Capture the cell that displays the provided text and extract its [X, Y] central coordinate. 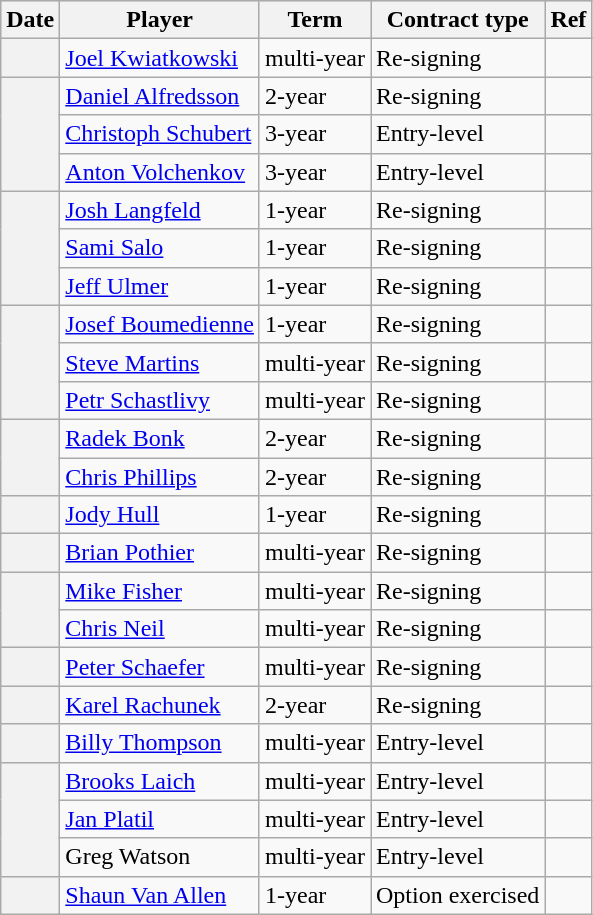
Joel Kwiatkowski [160, 58]
Brooks Laich [160, 781]
Daniel Alfredsson [160, 96]
Contract type [457, 20]
Peter Schaefer [160, 667]
Greg Watson [160, 857]
Jody Hull [160, 515]
Shaun Van Allen [160, 895]
Sami Salo [160, 248]
Ref [568, 20]
Steve Martins [160, 362]
Josh Langfeld [160, 210]
Date [30, 20]
Brian Pothier [160, 553]
Mike Fisher [160, 591]
Jan Platil [160, 819]
Christoph Schubert [160, 134]
Option exercised [457, 895]
Anton Volchenkov [160, 172]
Jeff Ulmer [160, 286]
Radek Bonk [160, 438]
Karel Rachunek [160, 705]
Chris Phillips [160, 477]
Josef Boumedienne [160, 324]
Petr Schastlivy [160, 400]
Chris Neil [160, 629]
Player [160, 20]
Term [314, 20]
Billy Thompson [160, 743]
